Locate the cell with the specified text and output its (x, y) center coordinate. 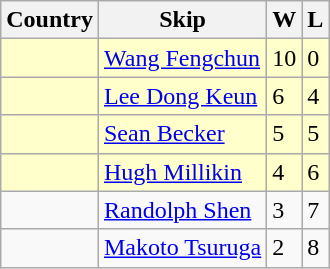
2 (284, 248)
Makoto Tsuruga (182, 248)
3 (284, 210)
W (284, 20)
Hugh Millikin (182, 172)
Country (50, 20)
L (316, 20)
8 (316, 248)
Sean Becker (182, 134)
0 (316, 58)
10 (284, 58)
Randolph Shen (182, 210)
Wang Fengchun (182, 58)
Skip (182, 20)
Lee Dong Keun (182, 96)
7 (316, 210)
